Extract the [X, Y] coordinate from the center of the cell holding the provided text.  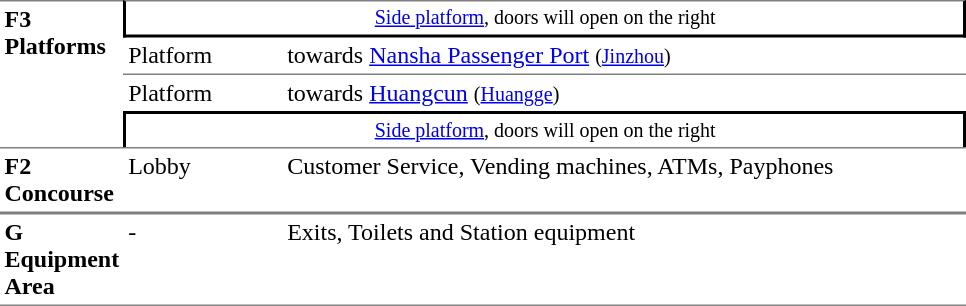
Lobby [204, 180]
F2Concourse [62, 180]
- [204, 260]
F3Platforms [62, 74]
GEquipment Area [62, 260]
